Locate the cell with the specified text and output its (x, y) center coordinate. 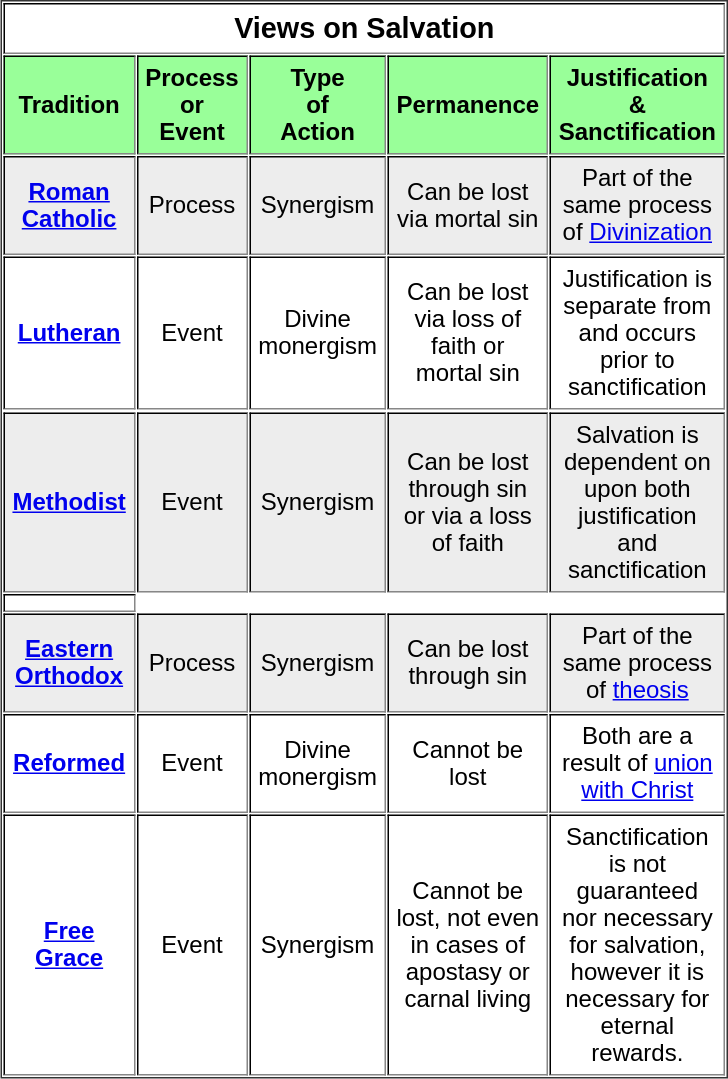
Part of the same process of theosis (638, 664)
Eastern Orthodox (68, 664)
Views on Salvation (364, 28)
Cannot be lost, not even in cases of apostasy or carnal living (468, 944)
Part of the same process of Divinization (638, 206)
Justification & Sanctification (638, 106)
Sanctification is not guaranteed nor necessary for salvation, however it is necessary for eternal rewards. (638, 944)
Cannot be lost (468, 764)
Can be lost via loss of faith or mortal sin (468, 332)
Permanence (468, 106)
Tradition (68, 106)
Free Grace (68, 944)
Roman Catholic (68, 206)
Salvation is dependent on upon both justification and sanctification (638, 502)
Both are a result of union with Christ (638, 764)
Can be lost through sin or via a loss of faith (468, 502)
Type of Action (318, 106)
Can be lost via mortal sin (468, 206)
Reformed (68, 764)
Process or Event (192, 106)
Lutheran (68, 332)
Methodist (68, 502)
Can be lost through sin (468, 664)
Justification is separate from and occurs prior to sanctification (638, 332)
